Extract the (x, y) coordinate from the center of the cell holding the provided text.  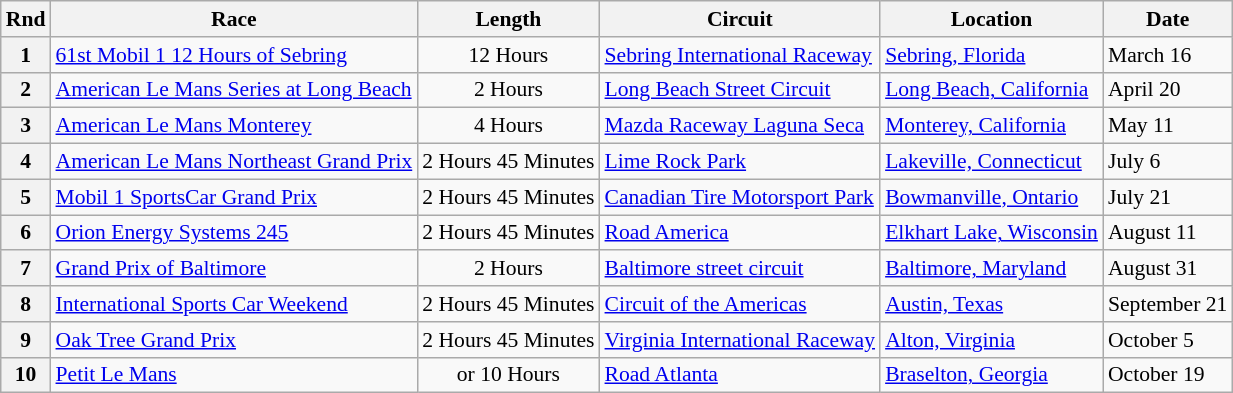
Alton, Virginia (992, 340)
American Le Mans Northeast Grand Prix (234, 162)
Road America (740, 233)
5 (26, 197)
or 10 Hours (508, 375)
Sebring International Raceway (740, 55)
9 (26, 340)
Road Atlanta (740, 375)
Orion Energy Systems 245 (234, 233)
Length (508, 19)
Oak Tree Grand Prix (234, 340)
Mazda Raceway Laguna Seca (740, 126)
October 19 (1168, 375)
Braselton, Georgia (992, 375)
Petit Le Mans (234, 375)
Circuit (740, 19)
Rnd (26, 19)
3 (26, 126)
Elkhart Lake, Wisconsin (992, 233)
12 Hours (508, 55)
10 (26, 375)
American Le Mans Series at Long Beach (234, 90)
Circuit of the Americas (740, 304)
Virginia International Raceway (740, 340)
May 11 (1168, 126)
Long Beach, California (992, 90)
Lakeville, Connecticut (992, 162)
Race (234, 19)
Location (992, 19)
Grand Prix of Baltimore (234, 269)
American Le Mans Monterey (234, 126)
Long Beach Street Circuit (740, 90)
8 (26, 304)
March 16 (1168, 55)
4 Hours (508, 126)
Monterey, California (992, 126)
4 (26, 162)
July 21 (1168, 197)
July 6 (1168, 162)
Austin, Texas (992, 304)
1 (26, 55)
Lime Rock Park (740, 162)
2 (26, 90)
Baltimore, Maryland (992, 269)
Baltimore street circuit (740, 269)
Mobil 1 SportsCar Grand Prix (234, 197)
6 (26, 233)
Bowmanville, Ontario (992, 197)
September 21 (1168, 304)
International Sports Car Weekend (234, 304)
August 31 (1168, 269)
Date (1168, 19)
October 5 (1168, 340)
Canadian Tire Motorsport Park (740, 197)
Sebring, Florida (992, 55)
August 11 (1168, 233)
61st Mobil 1 12 Hours of Sebring (234, 55)
7 (26, 269)
April 20 (1168, 90)
